Return (X, Y) of the center of cell containing provided text 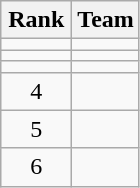
Rank (36, 20)
5 (36, 129)
4 (36, 91)
Team (106, 20)
6 (36, 167)
